For the text-containing cell, return its midpoint in [x, y] coordinate format. 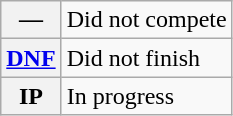
Did not finish [146, 58]
In progress [146, 96]
— [31, 20]
IP [31, 96]
DNF [31, 58]
Did not compete [146, 20]
